Find where the given text appears and provide that cell's center as [X, Y] coordinate. 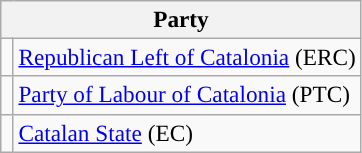
Party of Labour of Catalonia (PTC) [187, 95]
Republican Left of Catalonia (ERC) [187, 57]
Catalan State (EC) [187, 133]
Party [181, 19]
